From the cell containing the given text, extract its center point as [X, Y] coordinate. 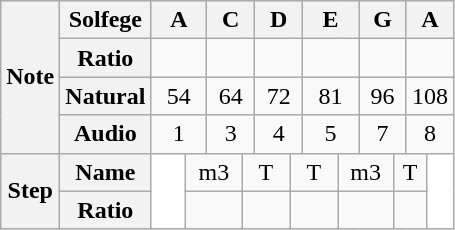
Step [30, 191]
8 [430, 134]
Name [106, 172]
Note [30, 77]
4 [279, 134]
Audio [106, 134]
108 [430, 96]
54 [179, 96]
72 [279, 96]
81 [331, 96]
7 [383, 134]
C [231, 20]
96 [383, 96]
5 [331, 134]
Solfege [106, 20]
G [383, 20]
E [331, 20]
64 [231, 96]
D [279, 20]
1 [179, 134]
Natural [106, 96]
3 [231, 134]
